For the text-containing cell, return its midpoint in (X, Y) coordinate format. 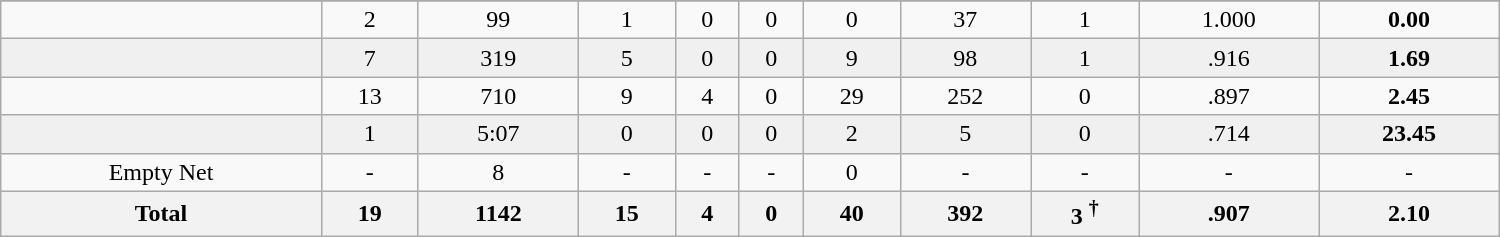
3 † (1085, 214)
8 (498, 172)
.907 (1229, 214)
19 (370, 214)
1.69 (1409, 58)
23.45 (1409, 134)
392 (965, 214)
2.10 (1409, 214)
710 (498, 96)
29 (852, 96)
7 (370, 58)
99 (498, 20)
37 (965, 20)
13 (370, 96)
5:07 (498, 134)
98 (965, 58)
1.000 (1229, 20)
0.00 (1409, 20)
252 (965, 96)
.916 (1229, 58)
15 (626, 214)
2.45 (1409, 96)
1142 (498, 214)
.897 (1229, 96)
Total (161, 214)
Empty Net (161, 172)
40 (852, 214)
.714 (1229, 134)
319 (498, 58)
